Extract the [x, y] coordinate from the center of the cell holding the provided text.  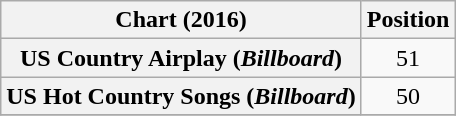
US Country Airplay (Billboard) [181, 58]
US Hot Country Songs (Billboard) [181, 96]
Chart (2016) [181, 20]
51 [408, 58]
50 [408, 96]
Position [408, 20]
